Find where the given text appears and provide that cell's center as (X, Y) coordinate. 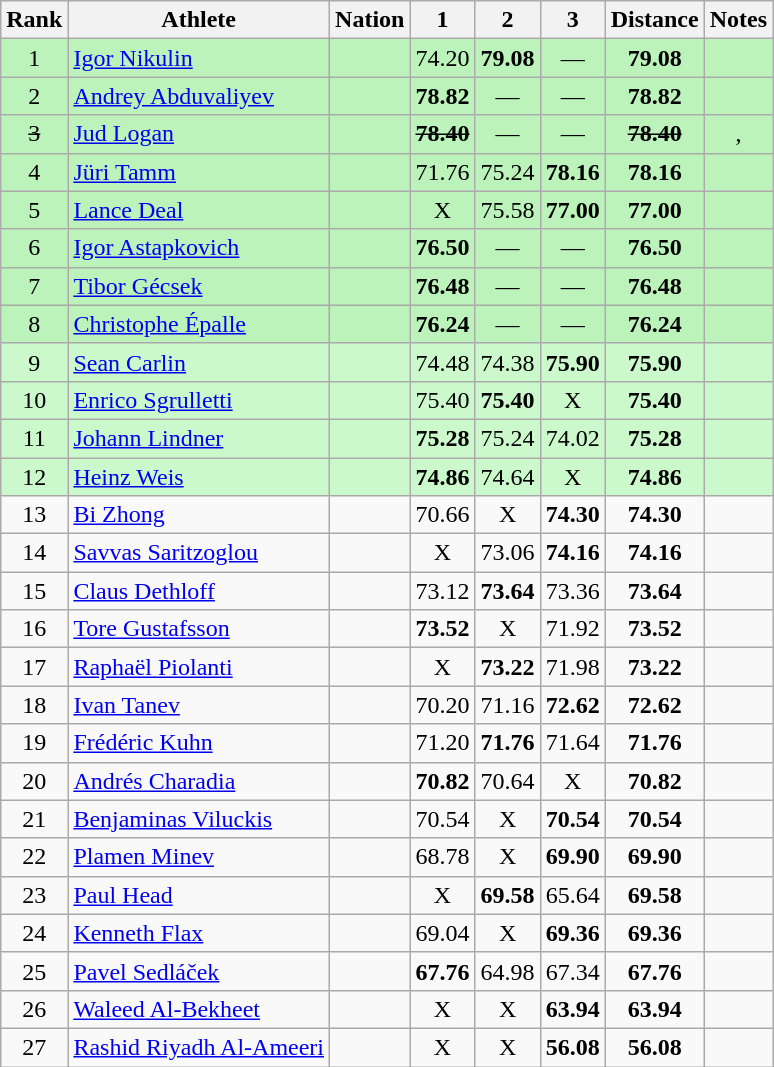
24 (34, 933)
4 (34, 172)
17 (34, 667)
18 (34, 705)
13 (34, 515)
74.38 (508, 362)
Christophe Épalle (199, 324)
7 (34, 286)
Paul Head (199, 895)
Andrés Charadia (199, 781)
64.98 (508, 971)
Enrico Sgrulletti (199, 400)
71.98 (572, 667)
Bi Zhong (199, 515)
73.12 (442, 591)
9 (34, 362)
10 (34, 400)
Igor Nikulin (199, 58)
74.64 (508, 477)
14 (34, 553)
11 (34, 438)
Jud Logan (199, 134)
16 (34, 629)
8 (34, 324)
Rashid Riyadh Al-Ameeri (199, 1047)
Tibor Gécsek (199, 286)
71.16 (508, 705)
25 (34, 971)
23 (34, 895)
74.20 (442, 58)
6 (34, 248)
Waleed Al-Bekheet (199, 1009)
Sean Carlin (199, 362)
Raphaël Piolanti (199, 667)
12 (34, 477)
Benjaminas Viluckis (199, 819)
Plamen Minev (199, 857)
70.64 (508, 781)
70.66 (442, 515)
73.36 (572, 591)
27 (34, 1047)
Andrey Abduvaliyev (199, 96)
74.02 (572, 438)
15 (34, 591)
70.20 (442, 705)
71.64 (572, 743)
22 (34, 857)
69.04 (442, 933)
Heinz Weis (199, 477)
Distance (654, 20)
26 (34, 1009)
74.48 (442, 362)
Pavel Sedláček (199, 971)
67.34 (572, 971)
Nation (370, 20)
Frédéric Kuhn (199, 743)
Ivan Tanev (199, 705)
Johann Lindner (199, 438)
Savvas Saritzoglou (199, 553)
Notes (738, 20)
68.78 (442, 857)
, (738, 134)
Kenneth Flax (199, 933)
Athlete (199, 20)
Igor Astapkovich (199, 248)
Claus Dethloff (199, 591)
71.92 (572, 629)
Tore Gustafsson (199, 629)
21 (34, 819)
75.58 (508, 210)
65.64 (572, 895)
5 (34, 210)
73.06 (508, 553)
Jüri Tamm (199, 172)
71.20 (442, 743)
Rank (34, 20)
Lance Deal (199, 210)
19 (34, 743)
20 (34, 781)
